Pinpoint the cell where the given text exists, returning its (x, y) midpoint coordinate. 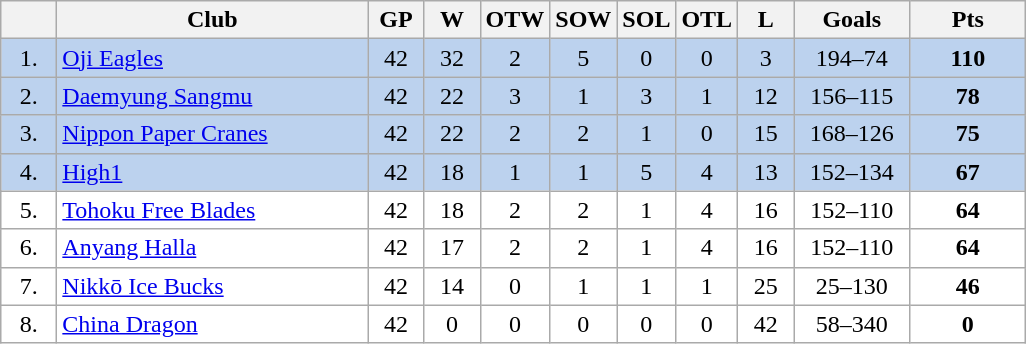
W (452, 20)
7. (29, 286)
46 (968, 286)
75 (968, 134)
GP (396, 20)
Club (212, 20)
14 (452, 286)
OTW (515, 20)
168–126 (852, 134)
3. (29, 134)
32 (452, 58)
25–130 (852, 286)
110 (968, 58)
2. (29, 96)
Anyang Halla (212, 248)
194–74 (852, 58)
OTL (707, 20)
SOL (646, 20)
Pts (968, 20)
Goals (852, 20)
High1 (212, 172)
Oji Eagles (212, 58)
4. (29, 172)
25 (766, 286)
58–340 (852, 324)
12 (766, 96)
Daemyung Sangmu (212, 96)
13 (766, 172)
Nikkō Ice Bucks (212, 286)
78 (968, 96)
67 (968, 172)
17 (452, 248)
Nippon Paper Cranes (212, 134)
8. (29, 324)
156–115 (852, 96)
6. (29, 248)
5. (29, 210)
15 (766, 134)
1. (29, 58)
Tohoku Free Blades (212, 210)
China Dragon (212, 324)
L (766, 20)
152–134 (852, 172)
SOW (584, 20)
